Search for the cell housing the specified text and yield its (X, Y) center coordinate. 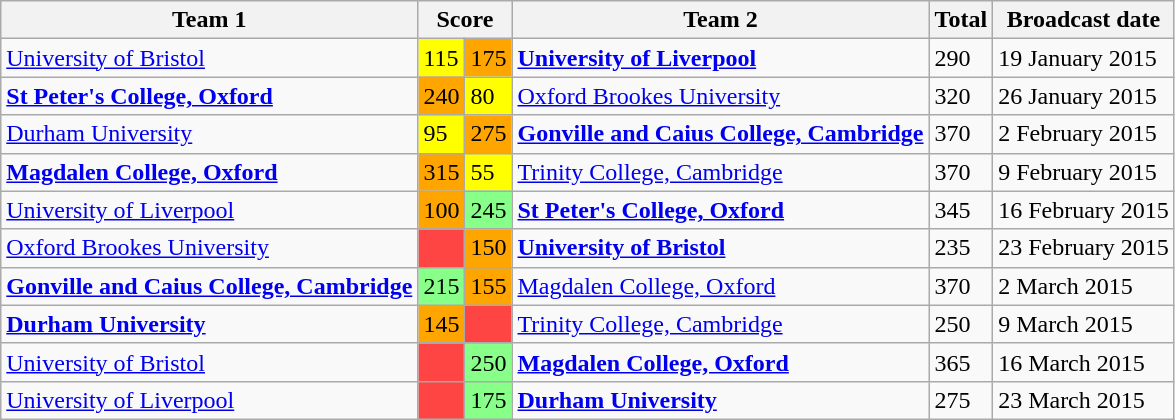
23 February 2015 (1084, 248)
150 (488, 248)
240 (442, 96)
9 March 2015 (1084, 324)
245 (488, 210)
95 (442, 134)
80 (488, 96)
16 February 2015 (1084, 210)
320 (961, 96)
290 (961, 58)
Team 1 (210, 20)
Score (465, 20)
2 March 2015 (1084, 286)
115 (442, 58)
55 (488, 172)
365 (961, 362)
Total (961, 20)
26 January 2015 (1084, 96)
Team 2 (720, 20)
345 (961, 210)
23 March 2015 (1084, 400)
215 (442, 286)
2 February 2015 (1084, 134)
9 February 2015 (1084, 172)
145 (442, 324)
19 January 2015 (1084, 58)
Broadcast date (1084, 20)
16 March 2015 (1084, 362)
100 (442, 210)
235 (961, 248)
155 (488, 286)
315 (442, 172)
